Pinpoint the cell where the given text exists, returning its [x, y] midpoint coordinate. 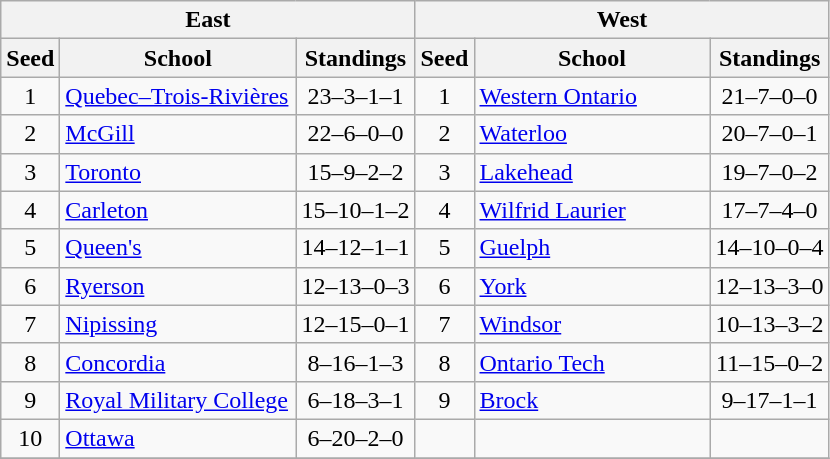
9–17–1–1 [770, 400]
22–6–0–0 [356, 134]
Wilfrid Laurier [592, 210]
Queen's [178, 248]
6–18–3–1 [356, 400]
15–9–2–2 [356, 172]
Quebec–Trois-Rivières [178, 96]
11–15–0–2 [770, 362]
Ottawa [178, 438]
Ontario Tech [592, 362]
8–16–1–3 [356, 362]
12–13–3–0 [770, 286]
14–12–1–1 [356, 248]
10–13–3–2 [770, 324]
Windsor [592, 324]
12–13–0–3 [356, 286]
McGill [178, 134]
York [592, 286]
Waterloo [592, 134]
Royal Military College [178, 400]
Lakehead [592, 172]
14–10–0–4 [770, 248]
6–20–2–0 [356, 438]
Ryerson [178, 286]
15–10–1–2 [356, 210]
West [622, 20]
17–7–4–0 [770, 210]
20–7–0–1 [770, 134]
Guelph [592, 248]
East [208, 20]
10 [30, 438]
12–15–0–1 [356, 324]
21–7–0–0 [770, 96]
Toronto [178, 172]
23–3–1–1 [356, 96]
Carleton [178, 210]
Nipissing [178, 324]
19–7–0–2 [770, 172]
Western Ontario [592, 96]
Brock [592, 400]
Concordia [178, 362]
